Search for the cell housing the specified text and yield its (x, y) center coordinate. 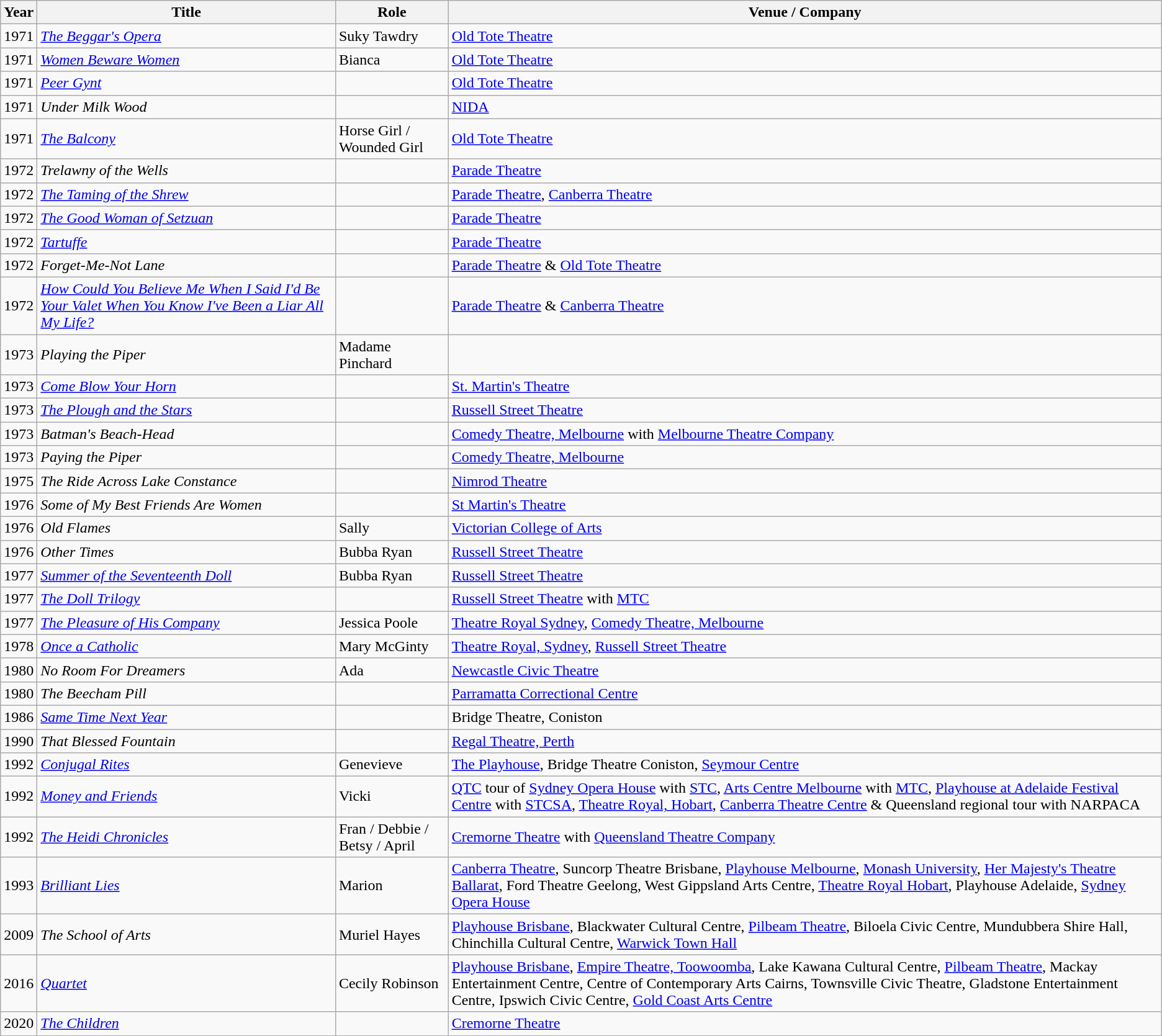
Under Milk Wood (186, 107)
1993 (19, 886)
The School of Arts (186, 935)
Russell Street Theatre with MTC (804, 599)
Marion (392, 886)
Bridge Theatre, Coniston (804, 717)
Trelawny of the Wells (186, 171)
The Good Woman of Setzuan (186, 218)
The Heidi Chronicles (186, 837)
Forget-Me-Not Lane (186, 265)
1990 (19, 741)
Year (19, 12)
The Plough and the Stars (186, 410)
Role (392, 12)
Horse Girl / Wounded Girl (392, 139)
Parramatta Correctional Centre (804, 693)
Other Times (186, 552)
Title (186, 12)
Theatre Royal Sydney, Comedy Theatre, Melbourne (804, 623)
Suky Tawdry (392, 36)
Comedy Theatre, Melbourne (804, 457)
The Balcony (186, 139)
Once a Catholic (186, 646)
Come Blow Your Horn (186, 387)
2016 (19, 983)
2009 (19, 935)
Sally (392, 528)
Cecily Robinson (392, 983)
Old Flames (186, 528)
The Beecham Pill (186, 693)
The Children (186, 1024)
Theatre Royal, Sydney, Russell Street Theatre (804, 646)
The Taming of the Shrew (186, 194)
The Playhouse, Bridge Theatre Coniston, Seymour Centre (804, 765)
Ada (392, 670)
1986 (19, 717)
No Room For Dreamers (186, 670)
Brilliant Lies (186, 886)
Genevieve (392, 765)
1975 (19, 481)
How Could You Believe Me When I Said I'd Be Your Valet When You Know I've Been a Liar All My Life? (186, 305)
Summer of the Seventeenth Doll (186, 575)
Bianca (392, 60)
Playing the Piper (186, 354)
St Martin's Theatre (804, 505)
Venue / Company (804, 12)
Victorian College of Arts (804, 528)
Vicki (392, 797)
Batman's Beach-Head (186, 434)
Tartuffe (186, 241)
Comedy Theatre, Melbourne with Melbourne Theatre Company (804, 434)
Money and Friends (186, 797)
The Beggar's Opera (186, 36)
Madame Pinchard (392, 354)
Jessica Poole (392, 623)
Peer Gynt (186, 83)
The Doll Trilogy (186, 599)
Newcastle Civic Theatre (804, 670)
Muriel Hayes (392, 935)
Regal Theatre, Perth (804, 741)
Some of My Best Friends Are Women (186, 505)
The Ride Across Lake Constance (186, 481)
The Pleasure of His Company (186, 623)
Conjugal Rites (186, 765)
Nimrod Theatre (804, 481)
That Blessed Fountain (186, 741)
Parade Theatre, Canberra Theatre (804, 194)
Cremorne Theatre with Queensland Theatre Company (804, 837)
Mary McGinty (392, 646)
1978 (19, 646)
Parade Theatre & Canberra Theatre (804, 305)
Fran / Debbie / Betsy / April (392, 837)
Cremorne Theatre (804, 1024)
Quartet (186, 983)
Same Time Next Year (186, 717)
Paying the Piper (186, 457)
2020 (19, 1024)
Women Beware Women (186, 60)
Parade Theatre & Old Tote Theatre (804, 265)
St. Martin's Theatre (804, 387)
NIDA (804, 107)
